Provide the [x, y] coordinate of the cell's center where the given text is located.  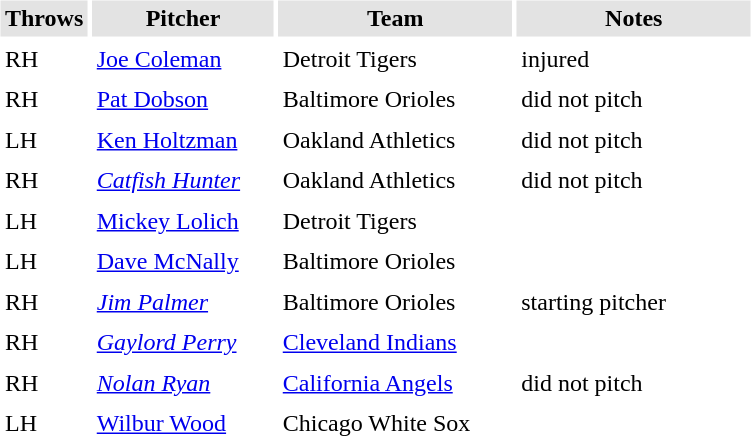
Pitcher [183, 18]
Dave McNally [183, 262]
Cleveland Indians [395, 342]
Pat Dobson [183, 100]
injured [634, 59]
Gaylord Perry [183, 342]
California Angels [395, 383]
Joe Coleman [183, 59]
Throws [44, 18]
Catfish Hunter [183, 180]
Ken Holtzman [183, 140]
starting pitcher [634, 302]
Nolan Ryan [183, 383]
Notes [634, 18]
Mickey Lolich [183, 221]
Jim Palmer [183, 302]
Team [395, 18]
